Search for the cell housing the specified text and yield its (X, Y) center coordinate. 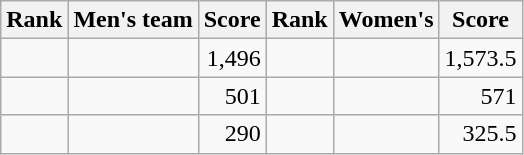
1,496 (232, 58)
501 (232, 96)
290 (232, 134)
1,573.5 (480, 58)
Men's team (133, 20)
325.5 (480, 134)
571 (480, 96)
Women's (386, 20)
